Capture the cell that displays the provided text and extract its [X, Y] central coordinate. 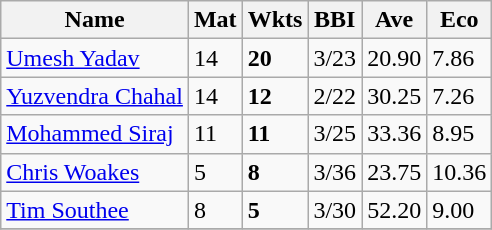
BBI [335, 20]
Wkts [275, 20]
Mohammed Siraj [95, 134]
Name [95, 20]
52.20 [394, 210]
3/36 [335, 172]
Umesh Yadav [95, 58]
3/25 [335, 134]
30.25 [394, 96]
20.90 [394, 58]
Eco [460, 20]
23.75 [394, 172]
8.95 [460, 134]
9.00 [460, 210]
3/23 [335, 58]
7.86 [460, 58]
20 [275, 58]
12 [275, 96]
Ave [394, 20]
Yuzvendra Chahal [95, 96]
33.36 [394, 134]
7.26 [460, 96]
3/30 [335, 210]
2/22 [335, 96]
Tim Southee [95, 210]
10.36 [460, 172]
Mat [215, 20]
Chris Woakes [95, 172]
